Find where the given text appears and provide that cell's center as (x, y) coordinate. 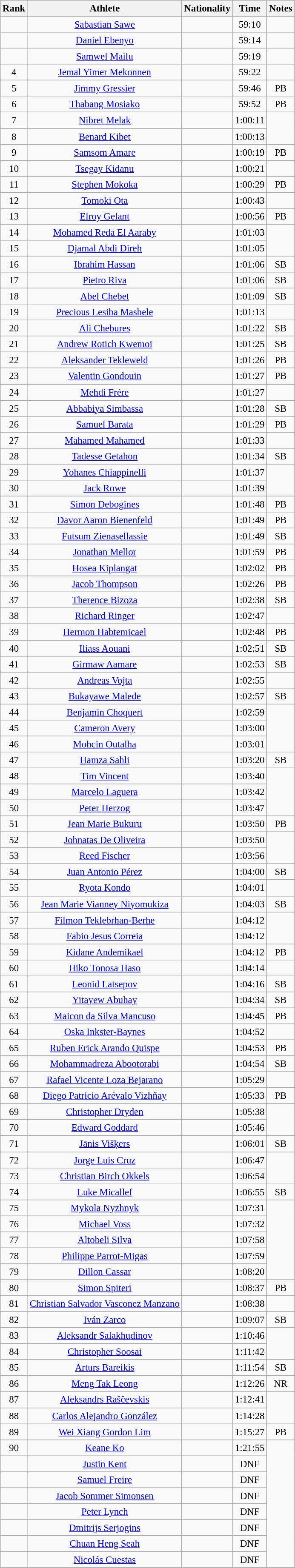
1:02:55 (250, 680)
Simon Debogines (105, 504)
65 (14, 1048)
Sabastian Sawe (105, 25)
Andreas Vojta (105, 680)
Meng Tak Leong (105, 1384)
59:52 (250, 104)
11 (14, 184)
7 (14, 120)
45 (14, 728)
1:11:42 (250, 1352)
21 (14, 344)
1:04:14 (250, 968)
73 (14, 1176)
12 (14, 200)
47 (14, 760)
1:12:41 (250, 1400)
75 (14, 1208)
25 (14, 408)
Arturs Bareikis (105, 1368)
62 (14, 1000)
57 (14, 920)
24 (14, 392)
Abel Chebet (105, 296)
Cameron Avery (105, 728)
Jacob Thompson (105, 584)
36 (14, 584)
1:01:03 (250, 232)
66 (14, 1064)
Philippe Parrot-Migas (105, 1256)
Jemal Yimer Mekonnen (105, 72)
1:04:01 (250, 888)
1:04:52 (250, 1032)
1:01:25 (250, 344)
Simon Spiteri (105, 1288)
1:08:20 (250, 1272)
1:02:51 (250, 648)
1:09:07 (250, 1320)
1:02:38 (250, 600)
59 (14, 952)
1:03:56 (250, 856)
Samsom Amare (105, 152)
1:00:43 (250, 200)
1:00:11 (250, 120)
Hosea Kiplangat (105, 568)
33 (14, 536)
9 (14, 152)
Justin Kent (105, 1464)
Christopher Soosai (105, 1352)
42 (14, 680)
1:01:34 (250, 456)
Aleksander Tekleweld (105, 360)
1:02:57 (250, 696)
6 (14, 104)
81 (14, 1304)
1:05:33 (250, 1096)
1:00:13 (250, 137)
Luke Micallef (105, 1192)
1:05:46 (250, 1128)
Reed Fischer (105, 856)
Tadesse Getahon (105, 456)
88 (14, 1416)
1:21:55 (250, 1448)
Notes (281, 9)
74 (14, 1192)
Jean Marie Vianney Niyomukiza (105, 904)
22 (14, 360)
1:00:19 (250, 152)
1:01:09 (250, 296)
70 (14, 1128)
79 (14, 1272)
Jacob Sommer Simonsen (105, 1496)
Benjamin Choquert (105, 712)
NR (281, 1384)
31 (14, 504)
Christian Salvador Vasconez Manzano (105, 1304)
1:03:20 (250, 760)
Mohcin Outalha (105, 744)
69 (14, 1112)
59:14 (250, 40)
63 (14, 1016)
Hiko Tonosa Haso (105, 968)
1:04:53 (250, 1048)
85 (14, 1368)
1:12:26 (250, 1384)
Edward Goddard (105, 1128)
1:01:28 (250, 408)
Filmon Teklebrhan-Berhe (105, 920)
37 (14, 600)
1:02:47 (250, 616)
1:01:26 (250, 360)
32 (14, 520)
1:03:47 (250, 808)
1:01:22 (250, 328)
Mohamed Reda El Aaraby (105, 232)
1:00:21 (250, 168)
1:07:32 (250, 1224)
80 (14, 1288)
14 (14, 232)
61 (14, 984)
Girmaw Aamare (105, 664)
64 (14, 1032)
1:15:27 (250, 1432)
Jimmy Gressier (105, 88)
1:04:54 (250, 1064)
Johnatas De Oliveira (105, 840)
1:02:53 (250, 664)
13 (14, 217)
Christopher Dryden (105, 1112)
Oska Inkster-Baynes (105, 1032)
77 (14, 1240)
Precious Lesiba Mashele (105, 312)
59:22 (250, 72)
59:46 (250, 88)
68 (14, 1096)
Leonid Latsepov (105, 984)
1:01:37 (250, 472)
Futsum Zienasellassie (105, 536)
1:02:48 (250, 632)
1:02:02 (250, 568)
1:06:47 (250, 1160)
1:01:29 (250, 424)
1:04:45 (250, 1016)
29 (14, 472)
54 (14, 872)
1:03:40 (250, 776)
1:02:59 (250, 712)
59:10 (250, 25)
Mehdi Frére (105, 392)
Bukayawe Malede (105, 696)
72 (14, 1160)
Samuel Freire (105, 1480)
Wei Xiang Gordon Lim (105, 1432)
Tomoki Ota (105, 200)
26 (14, 424)
Yohanes Chiappinelli (105, 472)
Dmitrijs Serjogins (105, 1528)
1:03:00 (250, 728)
Rafael Vicente Loza Bejarano (105, 1080)
10 (14, 168)
1:06:55 (250, 1192)
41 (14, 664)
44 (14, 712)
Carlos Alejandro González (105, 1416)
Ruben Erick Arando Quispe (105, 1048)
1:08:37 (250, 1288)
Ibrahim Hassan (105, 264)
Samuel Barata (105, 424)
Daniel Ebenyo (105, 40)
18 (14, 296)
1:00:29 (250, 184)
Mahamed Mahamed (105, 440)
1:02:26 (250, 584)
1:01:13 (250, 312)
Richard Ringer (105, 616)
Ryota Kondo (105, 888)
15 (14, 248)
38 (14, 616)
Aleksandrs Raščevskis (105, 1400)
87 (14, 1400)
Ali Chebures (105, 328)
43 (14, 696)
Hamza Sahli (105, 760)
Kidane Andemikael (105, 952)
Fabio Jesus Correia (105, 936)
Maicon da Silva Mancuso (105, 1016)
1:05:29 (250, 1080)
1:01:39 (250, 488)
76 (14, 1224)
Jack Rowe (105, 488)
53 (14, 856)
Nicolás Cuestas (105, 1560)
1:01:33 (250, 440)
1:06:54 (250, 1176)
Dillon Cassar (105, 1272)
4 (14, 72)
Athlete (105, 9)
23 (14, 376)
Altobeli Silva (105, 1240)
90 (14, 1448)
46 (14, 744)
Peter Herzog (105, 808)
Mohammadreza Abootorabi (105, 1064)
Hermon Habtemicael (105, 632)
1:05:38 (250, 1112)
83 (14, 1336)
27 (14, 440)
40 (14, 648)
Thabang Mosiako (105, 104)
Jonathan Mellor (105, 552)
Jānis Višķers (105, 1144)
Chuan Heng Seah (105, 1544)
86 (14, 1384)
5 (14, 88)
1:07:59 (250, 1256)
50 (14, 808)
19 (14, 312)
71 (14, 1144)
Time (250, 9)
30 (14, 488)
Aleksandr Salakhudinov (105, 1336)
Valentin Gondouin (105, 376)
Yitayew Abuhay (105, 1000)
1:08:38 (250, 1304)
82 (14, 1320)
49 (14, 792)
Marcelo Laguera (105, 792)
20 (14, 328)
51 (14, 824)
Diego Patricio Arévalo Vizhñay (105, 1096)
1:07:31 (250, 1208)
Jean Marie Bukuru (105, 824)
1:06:01 (250, 1144)
56 (14, 904)
Christian Birch Okkels (105, 1176)
Elroy Gelant (105, 217)
58 (14, 936)
Rank (14, 9)
Peter Lynch (105, 1512)
48 (14, 776)
1:03:42 (250, 792)
Nibret Melak (105, 120)
Mykola Nyzhnyk (105, 1208)
1:01:05 (250, 248)
89 (14, 1432)
52 (14, 840)
17 (14, 280)
1:04:16 (250, 984)
Nationality (207, 9)
60 (14, 968)
35 (14, 568)
Tsegay Kidanu (105, 168)
Abbabiya Simbassa (105, 408)
1:00:56 (250, 217)
Therence Bizoza (105, 600)
1:04:00 (250, 872)
1:04:34 (250, 1000)
Iván Zarco (105, 1320)
84 (14, 1352)
67 (14, 1080)
78 (14, 1256)
1:01:48 (250, 504)
Juan Antonio Pérez (105, 872)
1:10:46 (250, 1336)
16 (14, 264)
Andrew Rotich Kwemoi (105, 344)
Jorge Luis Cruz (105, 1160)
1:07:58 (250, 1240)
Davor Aaron Bienenfeld (105, 520)
Iliass Aouani (105, 648)
Djamal Abdi Direh (105, 248)
59:19 (250, 57)
1:11:54 (250, 1368)
1:04:03 (250, 904)
28 (14, 456)
Stephen Mokoka (105, 184)
Keane Ko (105, 1448)
1:14:28 (250, 1416)
8 (14, 137)
Tim Vincent (105, 776)
39 (14, 632)
Benard Kibet (105, 137)
55 (14, 888)
1:03:01 (250, 744)
Pietro Riva (105, 280)
1:01:59 (250, 552)
34 (14, 552)
Samwel Mailu (105, 57)
Michael Voss (105, 1224)
